Return the [x, y] coordinate for the center point of the cell that contains the specified text.  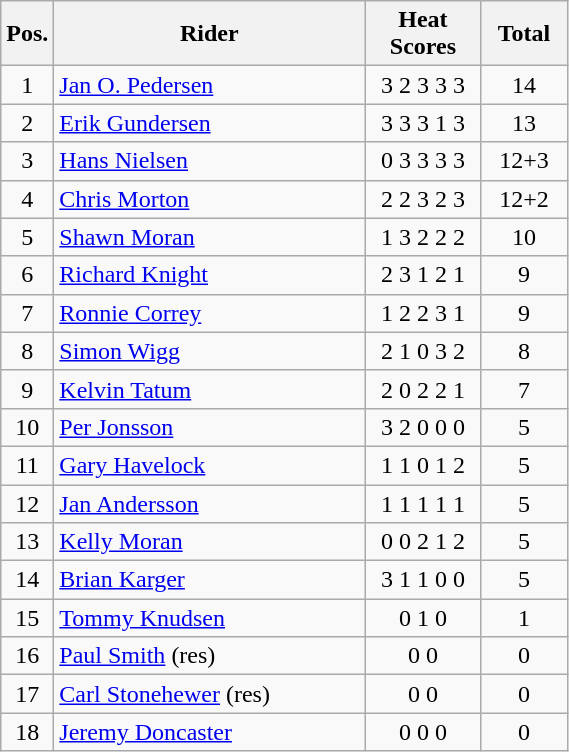
Tommy Knudsen [210, 618]
Total [524, 34]
Kelvin Tatum [210, 389]
15 [28, 618]
0 1 0 [423, 618]
3 3 3 1 3 [423, 123]
1 1 0 1 2 [423, 465]
3 2 0 0 0 [423, 427]
Heat Scores [423, 34]
17 [28, 694]
0 0 0 [423, 732]
11 [28, 465]
1 3 2 2 2 [423, 237]
12+3 [524, 161]
0 3 3 3 3 [423, 161]
Paul Smith (res) [210, 656]
2 1 0 3 2 [423, 351]
Jeremy Doncaster [210, 732]
12+2 [524, 199]
Kelly Moran [210, 542]
3 1 1 0 0 [423, 580]
3 2 3 3 3 [423, 85]
Simon Wigg [210, 351]
Shawn Moran [210, 237]
Pos. [28, 34]
2 [28, 123]
3 [28, 161]
16 [28, 656]
Jan O. Pedersen [210, 85]
Hans Nielsen [210, 161]
Rider [210, 34]
6 [28, 275]
2 2 3 2 3 [423, 199]
Richard Knight [210, 275]
Chris Morton [210, 199]
Per Jonsson [210, 427]
2 3 1 2 1 [423, 275]
2 0 2 2 1 [423, 389]
Jan Andersson [210, 503]
Erik Gundersen [210, 123]
12 [28, 503]
1 2 2 3 1 [423, 313]
4 [28, 199]
Ronnie Correy [210, 313]
Carl Stonehewer (res) [210, 694]
0 0 2 1 2 [423, 542]
Gary Havelock [210, 465]
1 1 1 1 1 [423, 503]
Brian Karger [210, 580]
18 [28, 732]
